Identify which cell holds the provided text, then report its [X, Y] central coordinate. 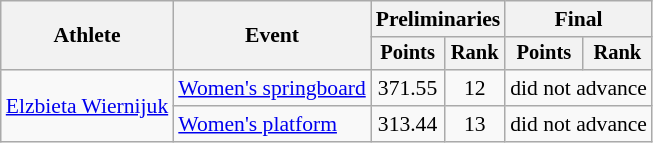
371.55 [408, 88]
Elzbieta Wiernijuk [87, 106]
Final [578, 19]
Women's springboard [272, 88]
Event [272, 36]
13 [474, 124]
313.44 [408, 124]
Women's platform [272, 124]
Athlete [87, 36]
12 [474, 88]
Preliminaries [438, 19]
